Return (x, y) of the center of cell containing provided text 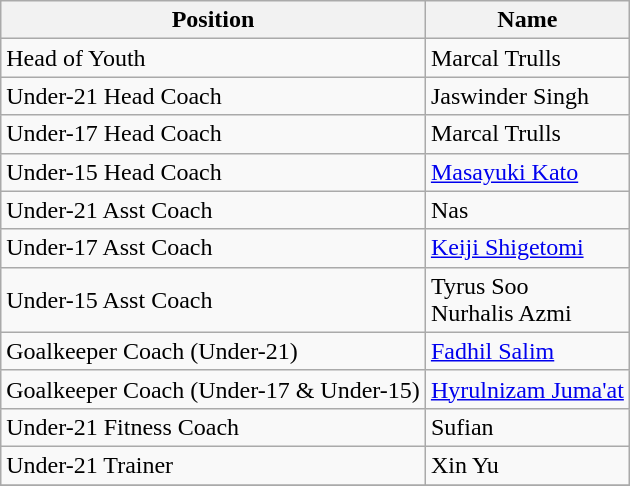
Under-15 Asst Coach (214, 300)
Keiji Shigetomi (527, 248)
Under-21 Head Coach (214, 96)
Head of Youth (214, 58)
Name (527, 20)
Under-21 Trainer (214, 465)
Position (214, 20)
Under-17 Asst Coach (214, 248)
Goalkeeper Coach (Under-21) (214, 351)
Fadhil Salim (527, 351)
Xin Yu (527, 465)
Under-15 Head Coach (214, 172)
Under-21 Asst Coach (214, 210)
Masayuki Kato (527, 172)
Sufian (527, 427)
Jaswinder Singh (527, 96)
Under-17 Head Coach (214, 134)
Hyrulnizam Juma'at (527, 389)
Goalkeeper Coach (Under-17 & Under-15) (214, 389)
Under-21 Fitness Coach (214, 427)
Nas (527, 210)
Tyrus Soo Nurhalis Azmi (527, 300)
